Determine the [x, y] coordinate at the center of the cell enclosing the given text.  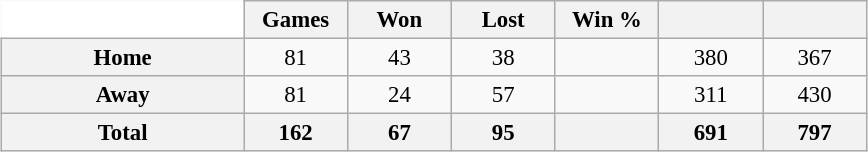
Home [123, 58]
95 [503, 133]
67 [399, 133]
430 [815, 95]
Total [123, 133]
Won [399, 20]
Lost [503, 20]
797 [815, 133]
43 [399, 58]
Win % [607, 20]
162 [296, 133]
57 [503, 95]
Games [296, 20]
691 [711, 133]
380 [711, 58]
24 [399, 95]
38 [503, 58]
311 [711, 95]
Away [123, 95]
367 [815, 58]
